Determine the [X, Y] coordinate at the center of the cell enclosing the given text.  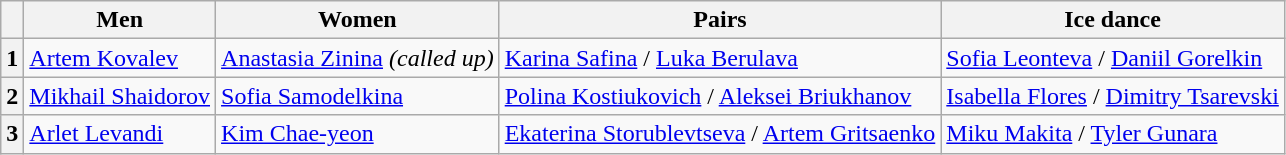
Arlet Levandi [120, 134]
Kim Chae-yeon [358, 134]
Sofia Samodelkina [358, 96]
Mikhail Shaidorov [120, 96]
Isabella Flores / Dimitry Tsarevski [1113, 96]
Sofia Leonteva / Daniil Gorelkin [1113, 58]
1 [12, 58]
Anastasia Zinina (called up) [358, 58]
Polina Kostiukovich / Aleksei Briukhanov [720, 96]
Miku Makita / Tyler Gunara [1113, 134]
Pairs [720, 20]
Men [120, 20]
2 [12, 96]
Artem Kovalev [120, 58]
Ekaterina Storublevtseva / Artem Gritsaenko [720, 134]
Ice dance [1113, 20]
Karina Safina / Luka Berulava [720, 58]
3 [12, 134]
Women [358, 20]
